From the cell containing the given text, extract its center point as (x, y) coordinate. 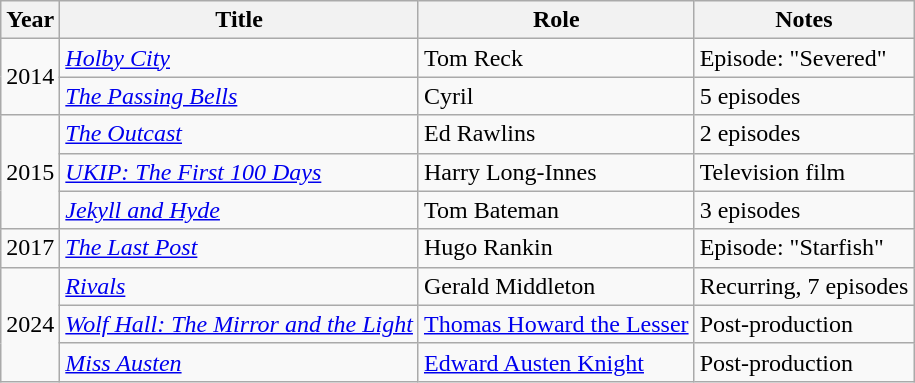
Title (240, 20)
2014 (30, 77)
UKIP: The First 100 Days (240, 172)
2 episodes (804, 134)
Miss Austen (240, 362)
Ed Rawlins (556, 134)
2015 (30, 172)
Cyril (556, 96)
Episode: "Starfish" (804, 248)
Gerald Middleton (556, 286)
The Last Post (240, 248)
Recurring, 7 episodes (804, 286)
Television film (804, 172)
Edward Austen Knight (556, 362)
2017 (30, 248)
Tom Bateman (556, 210)
3 episodes (804, 210)
Notes (804, 20)
Role (556, 20)
5 episodes (804, 96)
Hugo Rankin (556, 248)
Year (30, 20)
Episode: "Severed" (804, 58)
Wolf Hall: The Mirror and the Light (240, 324)
Harry Long-Innes (556, 172)
The Outcast (240, 134)
Tom Reck (556, 58)
2024 (30, 324)
The Passing Bells (240, 96)
Holby City (240, 58)
Rivals (240, 286)
Thomas Howard the Lesser (556, 324)
Jekyll and Hyde (240, 210)
